Search for the cell housing the specified text and yield its [X, Y] center coordinate. 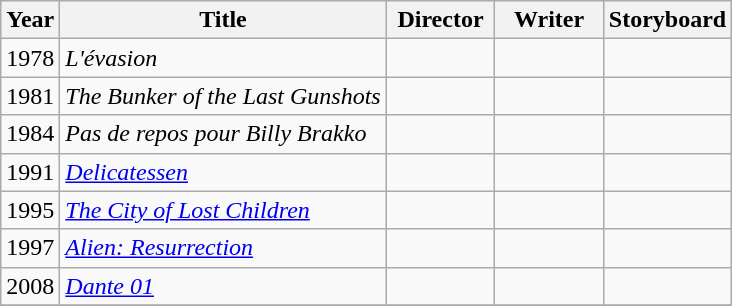
1978 [30, 58]
L'évasion [223, 58]
1995 [30, 210]
Alien: Resurrection [223, 248]
Writer [550, 20]
Storyboard [667, 20]
Dante 01 [223, 286]
2008 [30, 286]
Pas de repos pour Billy Brakko [223, 134]
The Bunker of the Last Gunshots [223, 96]
Director [440, 20]
1981 [30, 96]
1991 [30, 172]
The City of Lost Children [223, 210]
1984 [30, 134]
Delicatessen [223, 172]
Title [223, 20]
Year [30, 20]
1997 [30, 248]
